Extract the (X, Y) coordinate from the center of the cell holding the provided text.  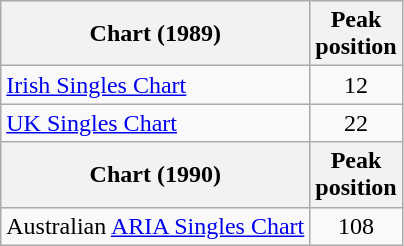
Australian ARIA Singles Chart (156, 226)
Chart (1990) (156, 174)
UK Singles Chart (156, 123)
Irish Singles Chart (156, 85)
22 (356, 123)
12 (356, 85)
108 (356, 226)
Chart (1989) (156, 34)
